Return the [x, y] coordinate for the center point of the cell that contains the specified text.  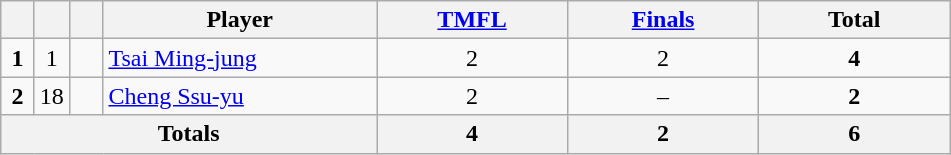
Total [854, 20]
18 [52, 96]
6 [854, 134]
Player [240, 20]
Tsai Ming-jung [240, 58]
– [664, 96]
Totals [189, 134]
Cheng Ssu-yu [240, 96]
Finals [664, 20]
TMFL [472, 20]
